For the text-containing cell, return its midpoint in [X, Y] coordinate format. 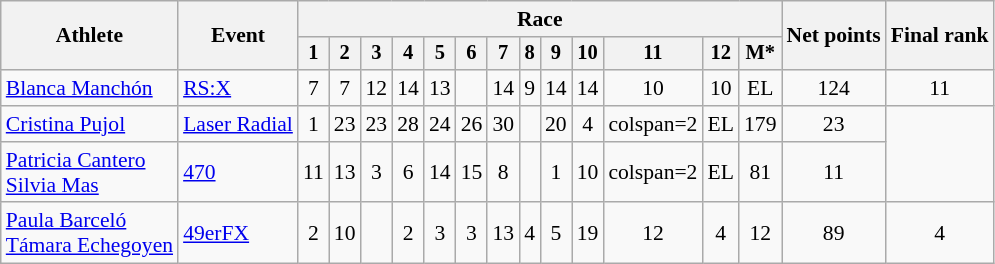
124 [834, 88]
Event [238, 36]
Net points [834, 36]
Paula BarcelóTámara Echegoyen [90, 234]
49erFX [238, 234]
81 [760, 172]
179 [760, 124]
M* [760, 54]
15 [472, 172]
89 [834, 234]
28 [408, 124]
Final rank [940, 36]
470 [238, 172]
Blanca Manchón [90, 88]
Athlete [90, 36]
19 [588, 234]
30 [503, 124]
Race [540, 19]
20 [556, 124]
24 [440, 124]
RS:X [238, 88]
26 [472, 124]
Patricia CanteroSilvia Mas [90, 172]
Laser Radial [238, 124]
Cristina Pujol [90, 124]
